Return (X, Y) of the center of cell containing provided text 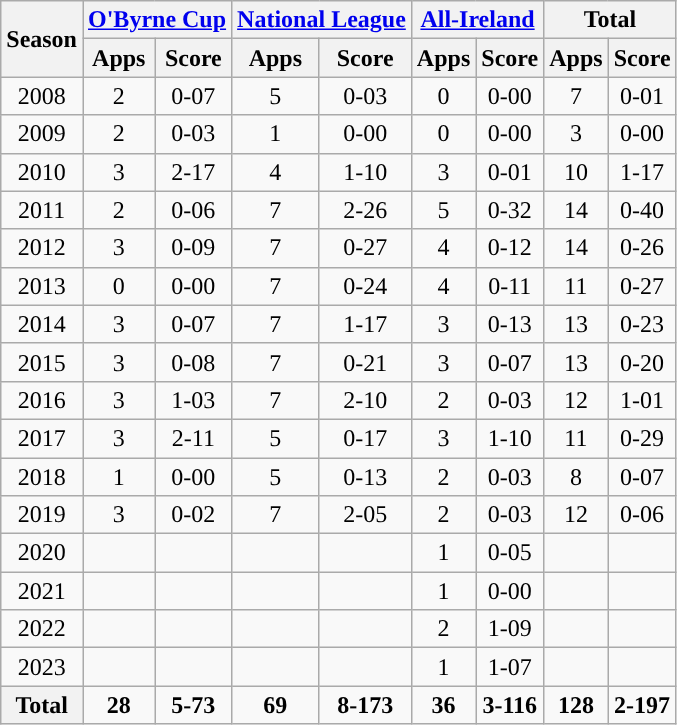
0-24 (365, 286)
10 (576, 172)
2011 (42, 210)
1-01 (642, 400)
0-11 (510, 286)
8-173 (365, 705)
0-21 (365, 362)
0-09 (194, 248)
2009 (42, 134)
2018 (42, 477)
Season (42, 39)
2016 (42, 400)
0-29 (642, 438)
1-03 (194, 400)
5-73 (194, 705)
2020 (42, 553)
2008 (42, 96)
2010 (42, 172)
1-07 (510, 667)
8 (576, 477)
National League (322, 20)
2021 (42, 591)
0-05 (510, 553)
2-17 (194, 172)
2012 (42, 248)
2023 (42, 667)
2019 (42, 515)
2014 (42, 324)
2-05 (365, 515)
128 (576, 705)
0-02 (194, 515)
0-20 (642, 362)
2022 (42, 629)
2013 (42, 286)
2-197 (642, 705)
2-26 (365, 210)
2-11 (194, 438)
2-10 (365, 400)
0-26 (642, 248)
69 (276, 705)
0-12 (510, 248)
2015 (42, 362)
0-08 (194, 362)
0-17 (365, 438)
28 (118, 705)
3-116 (510, 705)
0-32 (510, 210)
1-09 (510, 629)
0-40 (642, 210)
O'Byrne Cup (156, 20)
2017 (42, 438)
36 (443, 705)
All-Ireland (477, 20)
0-23 (642, 324)
